From the cell containing the given text, extract its center point as [x, y] coordinate. 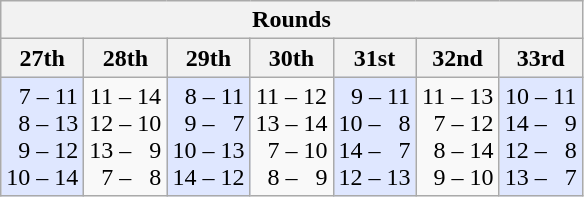
31st [374, 58]
9 – 11 10 – 8 14 – 7 12 – 13 [374, 136]
Rounds [292, 20]
29th [208, 58]
8 – 11 9 – 7 10 – 13 14 – 12 [208, 136]
11 – 14 12 – 10 13 – 9 7 – 8 [126, 136]
27th [42, 58]
10 – 11 14 – 9 12 – 8 13 – 7 [540, 136]
28th [126, 58]
11 – 13 7 – 12 8 – 14 9 – 10 [458, 136]
11 – 12 13 – 14 7 – 10 8 – 9 [292, 136]
33rd [540, 58]
32nd [458, 58]
30th [292, 58]
7 – 11 8 – 13 9 – 12 10 – 14 [42, 136]
